Return the [X, Y] coordinate for the center point of the cell that contains the specified text.  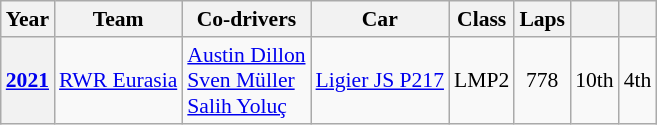
Car [380, 19]
10th [594, 80]
Class [482, 19]
Co-drivers [246, 19]
Year [28, 19]
Laps [542, 19]
Team [118, 19]
Ligier JS P217 [380, 80]
RWR Eurasia [118, 80]
4th [638, 80]
778 [542, 80]
2021 [28, 80]
LMP2 [482, 80]
Austin Dillon Sven Müller Salih Yoluç [246, 80]
